Find where the given text appears and provide that cell's center as [X, Y] coordinate. 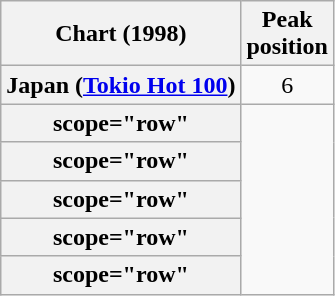
Japan (Tokio Hot 100) [121, 85]
Chart (1998) [121, 34]
Peakposition [287, 34]
6 [287, 85]
